Detect which cell encompasses the target text, then output its [X, Y] center coordinate. 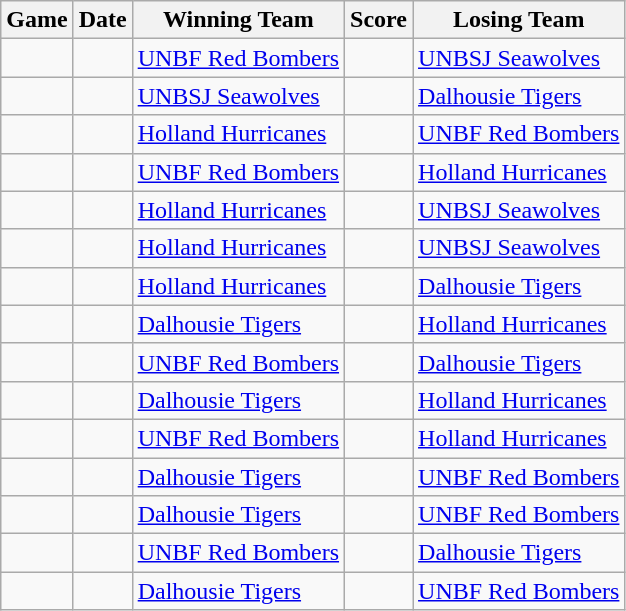
Game [37, 20]
Winning Team [238, 20]
Date [102, 20]
Score [379, 20]
Losing Team [519, 20]
